Provide the (X, Y) coordinate of the cell's center where the given text is located.  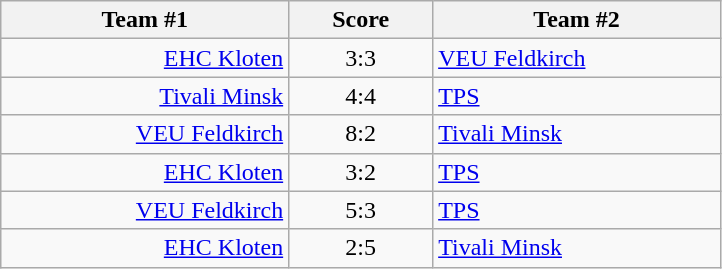
8:2 (361, 134)
4:4 (361, 96)
5:3 (361, 210)
Team #1 (145, 20)
3:2 (361, 172)
Team #2 (577, 20)
3:3 (361, 58)
Score (361, 20)
2:5 (361, 248)
